Detect which cell encompasses the target text, then output its [x, y] center coordinate. 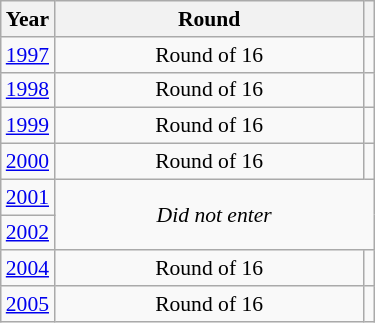
2002 [28, 233]
1998 [28, 90]
Year [28, 19]
Round [209, 19]
2000 [28, 162]
2001 [28, 197]
1999 [28, 126]
Did not enter [214, 214]
2005 [28, 304]
2004 [28, 269]
1997 [28, 55]
